Output the [X, Y] coordinate of the center of the cell containing the given text.  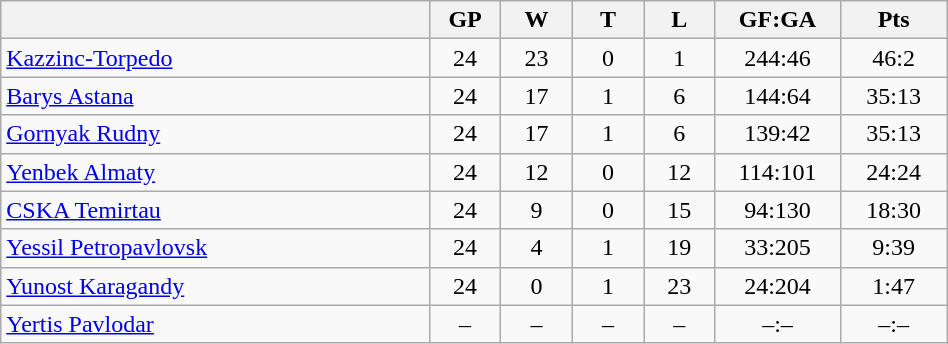
GF:GA [778, 20]
Pts [894, 20]
W [536, 20]
Yertis Pavlodar [216, 324]
18:30 [894, 210]
GP [464, 20]
CSKA Temirtau [216, 210]
46:2 [894, 58]
144:64 [778, 96]
1:47 [894, 286]
Barys Astana [216, 96]
33:205 [778, 248]
Yessil Petropavlovsk [216, 248]
Gornyak Rudny [216, 134]
24:24 [894, 172]
4 [536, 248]
T [608, 20]
114:101 [778, 172]
9:39 [894, 248]
139:42 [778, 134]
94:130 [778, 210]
244:46 [778, 58]
19 [680, 248]
L [680, 20]
9 [536, 210]
Kazzinc-Torpedo [216, 58]
15 [680, 210]
Yenbek Almaty [216, 172]
Yunost Karagandy [216, 286]
24:204 [778, 286]
